For the text-containing cell, return its midpoint in [X, Y] coordinate format. 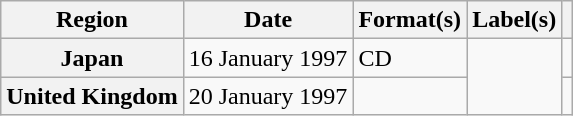
Region [92, 20]
Date [268, 20]
Format(s) [410, 20]
Label(s) [514, 20]
Japan [92, 58]
United Kingdom [92, 96]
CD [410, 58]
20 January 1997 [268, 96]
16 January 1997 [268, 58]
